For the text-containing cell, return its midpoint in [x, y] coordinate format. 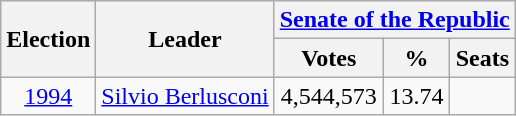
% [416, 58]
Election [48, 39]
Leader [185, 39]
Silvio Berlusconi [185, 96]
4,544,573 [328, 96]
1994 [48, 96]
Seats [483, 58]
Senate of the Republic [394, 20]
Votes [328, 58]
13.74 [416, 96]
